Capture the cell that displays the provided text and extract its (X, Y) central coordinate. 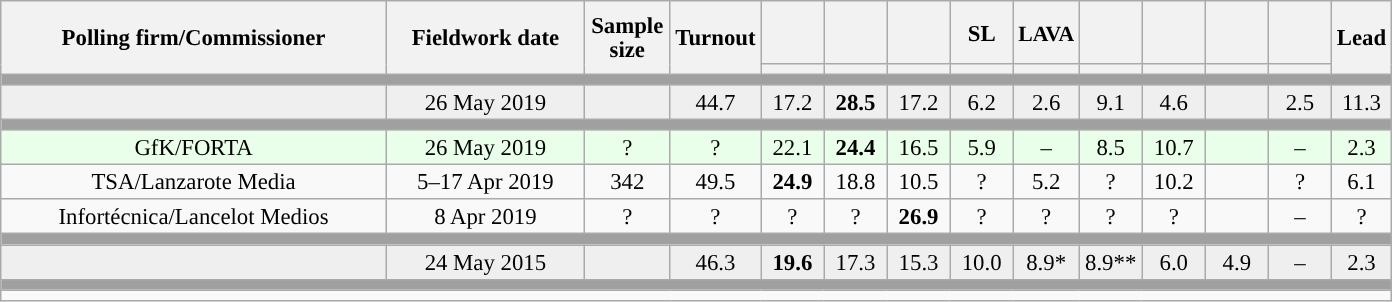
8 Apr 2019 (485, 218)
10.5 (918, 182)
342 (627, 182)
4.6 (1174, 102)
6.0 (1174, 262)
TSA/Lanzarote Media (194, 182)
11.3 (1361, 102)
Infortécnica/Lancelot Medios (194, 218)
10.0 (982, 262)
Polling firm/Commissioner (194, 38)
Turnout (716, 38)
16.5 (918, 148)
26.9 (918, 218)
SL (982, 32)
22.1 (792, 148)
19.6 (792, 262)
18.8 (856, 182)
46.3 (716, 262)
15.3 (918, 262)
17.3 (856, 262)
GfK/FORTA (194, 148)
Sample size (627, 38)
LAVA (1046, 32)
Fieldwork date (485, 38)
44.7 (716, 102)
6.2 (982, 102)
24.9 (792, 182)
24 May 2015 (485, 262)
8.9* (1046, 262)
49.5 (716, 182)
28.5 (856, 102)
Lead (1361, 38)
10.2 (1174, 182)
5.2 (1046, 182)
24.4 (856, 148)
4.9 (1236, 262)
5–17 Apr 2019 (485, 182)
10.7 (1174, 148)
5.9 (982, 148)
6.1 (1361, 182)
8.9** (1110, 262)
2.6 (1046, 102)
8.5 (1110, 148)
9.1 (1110, 102)
2.5 (1300, 102)
